Pinpoint the cell where the given text exists, returning its (x, y) midpoint coordinate. 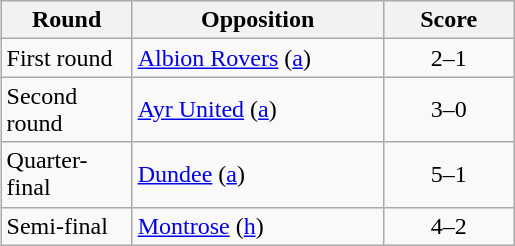
Opposition (258, 20)
2–1 (448, 58)
Montrose (h) (258, 226)
Ayr United (a) (258, 110)
Albion Rovers (a) (258, 58)
Semi-final (66, 226)
Second round (66, 110)
Round (66, 20)
3–0 (448, 110)
5–1 (448, 174)
Dundee (a) (258, 174)
4–2 (448, 226)
Score (448, 20)
Quarter-final (66, 174)
First round (66, 58)
